For the text-containing cell, return its midpoint in (X, Y) coordinate format. 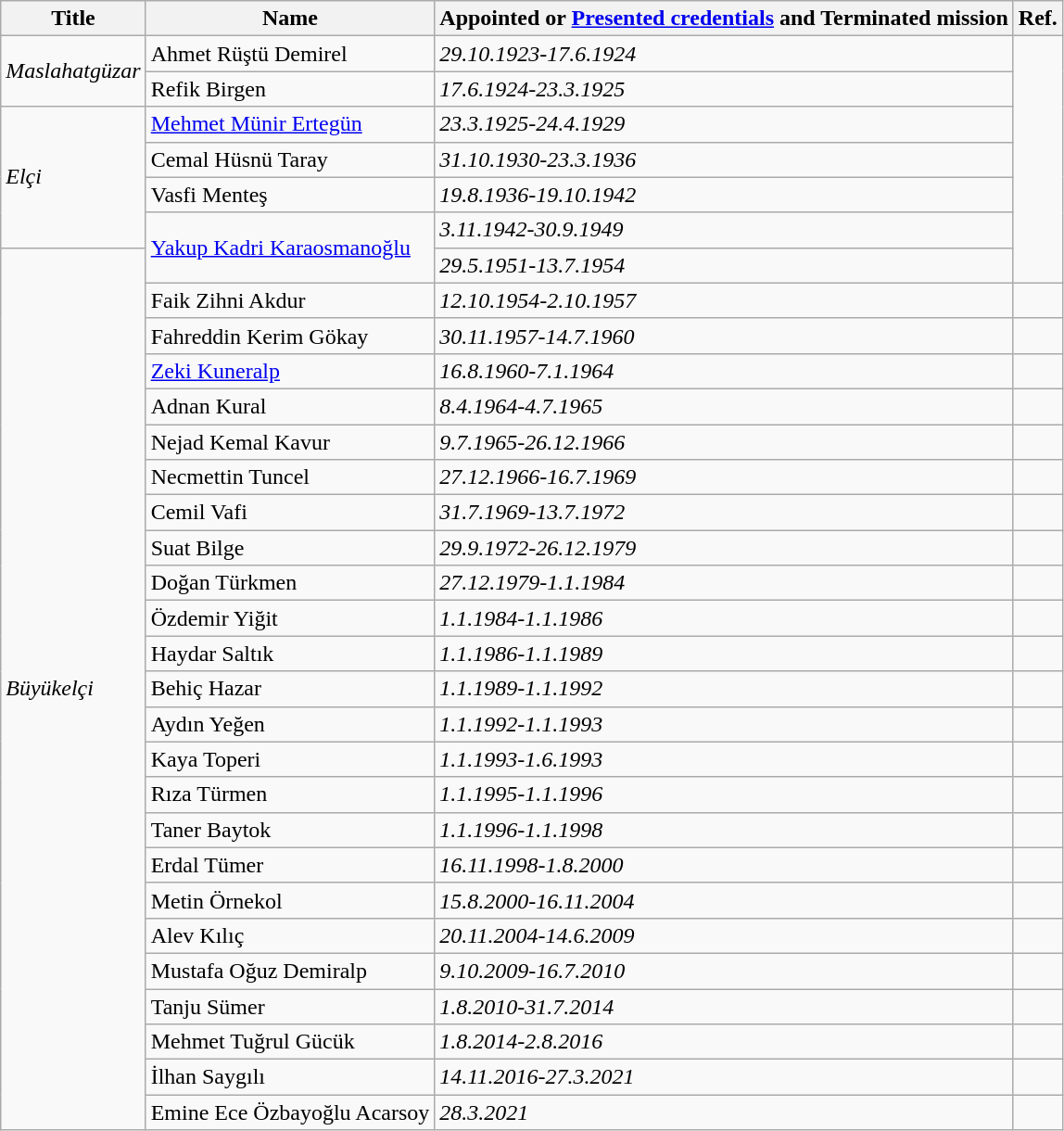
Metin Örnekol (290, 900)
Haydar Saltık (290, 654)
1.1.1992-1.1.1993 (724, 724)
Büyükelçi (73, 689)
16.11.1998-1.8.2000 (724, 865)
19.8.1936-19.10.1942 (724, 195)
Zeki Kuneralp (290, 371)
Mustafa Oğuz Demiralp (290, 971)
İlhan Saygılı (290, 1077)
Refik Birgen (290, 89)
Title (73, 19)
31.10.1930-23.3.1936 (724, 159)
Maslahatgüzar (73, 71)
Doğan Türkmen (290, 583)
Adnan Kural (290, 406)
28.3.2021 (724, 1112)
1.1.1995-1.1.1996 (724, 794)
12.10.1954-2.10.1957 (724, 300)
1.1.1986-1.1.1989 (724, 654)
Aydın Yeğen (290, 724)
29.10.1923-17.6.1924 (724, 54)
Necmettin Tuncel (290, 477)
29.9.1972-26.12.1979 (724, 548)
Vasfi Menteş (290, 195)
Rıza Türmen (290, 794)
Mehmet Münir Ertegün (290, 124)
Yakup Kadri Karaosmanoğlu (290, 248)
29.5.1951-13.7.1954 (724, 265)
Tanju Sümer (290, 1006)
27.12.1979-1.1.1984 (724, 583)
16.8.1960-7.1.1964 (724, 371)
1.1.1984-1.1.1986 (724, 618)
9.7.1965-26.12.1966 (724, 442)
Elçi (73, 177)
30.11.1957-14.7.1960 (724, 336)
1.8.2010-31.7.2014 (724, 1006)
Özdemir Yiğit (290, 618)
17.6.1924-23.3.1925 (724, 89)
Nejad Kemal Kavur (290, 442)
1.8.2014-2.8.2016 (724, 1042)
14.11.2016-27.3.2021 (724, 1077)
1.1.1993-1.6.1993 (724, 759)
Ref. (1038, 19)
Erdal Tümer (290, 865)
15.8.2000-16.11.2004 (724, 900)
31.7.1969-13.7.1972 (724, 513)
27.12.1966-16.7.1969 (724, 477)
Name (290, 19)
Kaya Toperi (290, 759)
1.1.1989-1.1.1992 (724, 689)
8.4.1964-4.7.1965 (724, 406)
Appointed or Presented credentials and Terminated mission (724, 19)
Ahmet Rüştü Demirel (290, 54)
Faik Zihni Akdur (290, 300)
Mehmet Tuğrul Gücük (290, 1042)
Fahreddin Kerim Gökay (290, 336)
Taner Baytok (290, 830)
Behiç Hazar (290, 689)
1.1.1996-1.1.1998 (724, 830)
23.3.1925-24.4.1929 (724, 124)
Cemil Vafi (290, 513)
Suat Bilge (290, 548)
9.10.2009-16.7.2010 (724, 971)
20.11.2004-14.6.2009 (724, 935)
Emine Ece Özbayoğlu Acarsoy (290, 1112)
Alev Kılıç (290, 935)
Cemal Hüsnü Taray (290, 159)
3.11.1942-30.9.1949 (724, 230)
